Return (X, Y) of the center of cell containing provided text 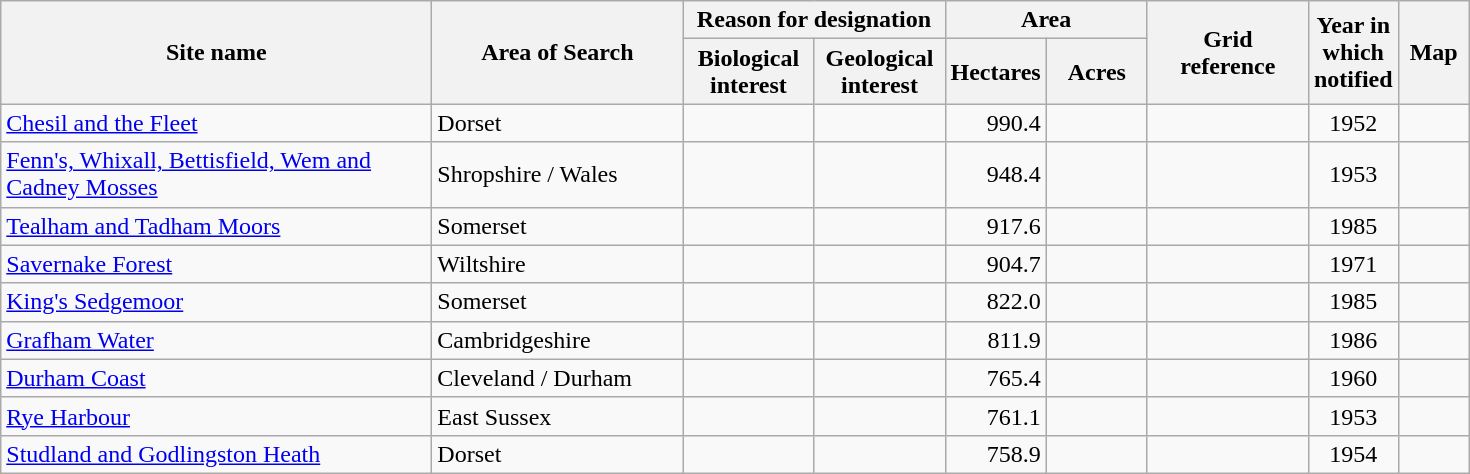
Year in which notified (1353, 52)
Durham Coast (216, 378)
917.6 (996, 226)
Rye Harbour (216, 416)
Tealham and Tadham Moors (216, 226)
765.4 (996, 378)
Grafham Water (216, 340)
1986 (1353, 340)
822.0 (996, 302)
Area of Search (558, 52)
Reason for designation (814, 20)
King's Sedgemoor (216, 302)
1960 (1353, 378)
761.1 (996, 416)
Area (1046, 20)
Cambridgeshire (558, 340)
Acres (1096, 72)
Hectares (996, 72)
Wiltshire (558, 264)
990.4 (996, 123)
1954 (1353, 454)
East Sussex (558, 416)
Cleveland / Durham (558, 378)
Grid reference (1228, 52)
Map (1434, 52)
Savernake Forest (216, 264)
904.7 (996, 264)
Chesil and the Fleet (216, 123)
Studland and Godlingston Heath (216, 454)
Site name (216, 52)
Biological interest (748, 72)
Shropshire / Wales (558, 174)
758.9 (996, 454)
1971 (1353, 264)
Fenn's, Whixall, Bettisfield, Wem and Cadney Mosses (216, 174)
Geological interest (880, 72)
948.4 (996, 174)
811.9 (996, 340)
1952 (1353, 123)
